Provide the [x, y] coordinate of the cell's center where the given text is located.  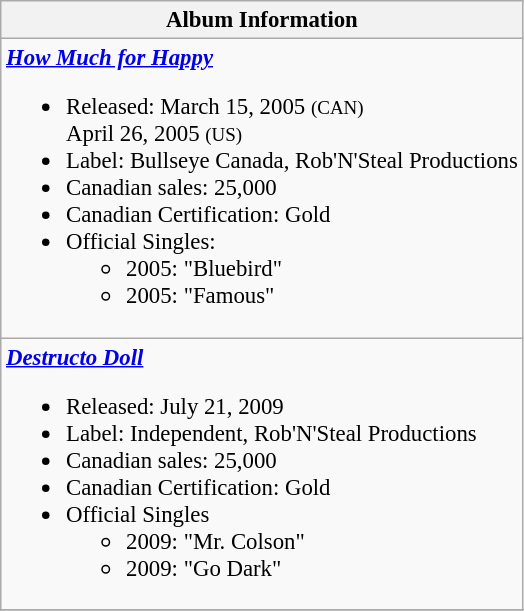
Album Information [262, 20]
